Search for the cell housing the specified text and yield its [x, y] center coordinate. 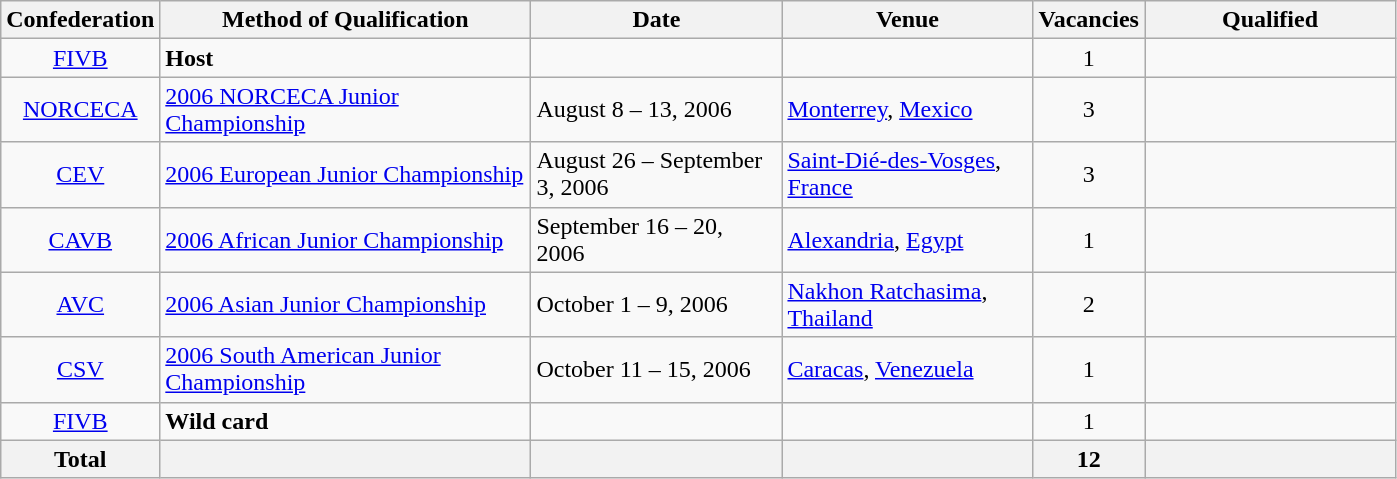
Saint-Dié-des-Vosges, France [908, 174]
Caracas, Venezuela [908, 370]
2006 African Junior Championship [346, 240]
CAVB [80, 240]
Qualified [1270, 20]
Venue [908, 20]
2006 South American Junior Championship [346, 370]
Method of Qualification [346, 20]
2006 Asian Junior Championship [346, 304]
Host [346, 58]
NORCECA [80, 110]
Wild card [346, 421]
October 1 – 9, 2006 [656, 304]
Total [80, 459]
2006 European Junior Championship [346, 174]
August 8 – 13, 2006 [656, 110]
Monterrey, Mexico [908, 110]
2006 NORCECA Junior Championship [346, 110]
Nakhon Ratchasima, Thailand [908, 304]
Alexandria, Egypt [908, 240]
12 [1089, 459]
2 [1089, 304]
September 16 – 20, 2006 [656, 240]
AVC [80, 304]
October 11 – 15, 2006 [656, 370]
August 26 – September 3, 2006 [656, 174]
CSV [80, 370]
CEV [80, 174]
Vacancies [1089, 20]
Confederation [80, 20]
Date [656, 20]
